Return (X, Y) of the center of cell containing provided text 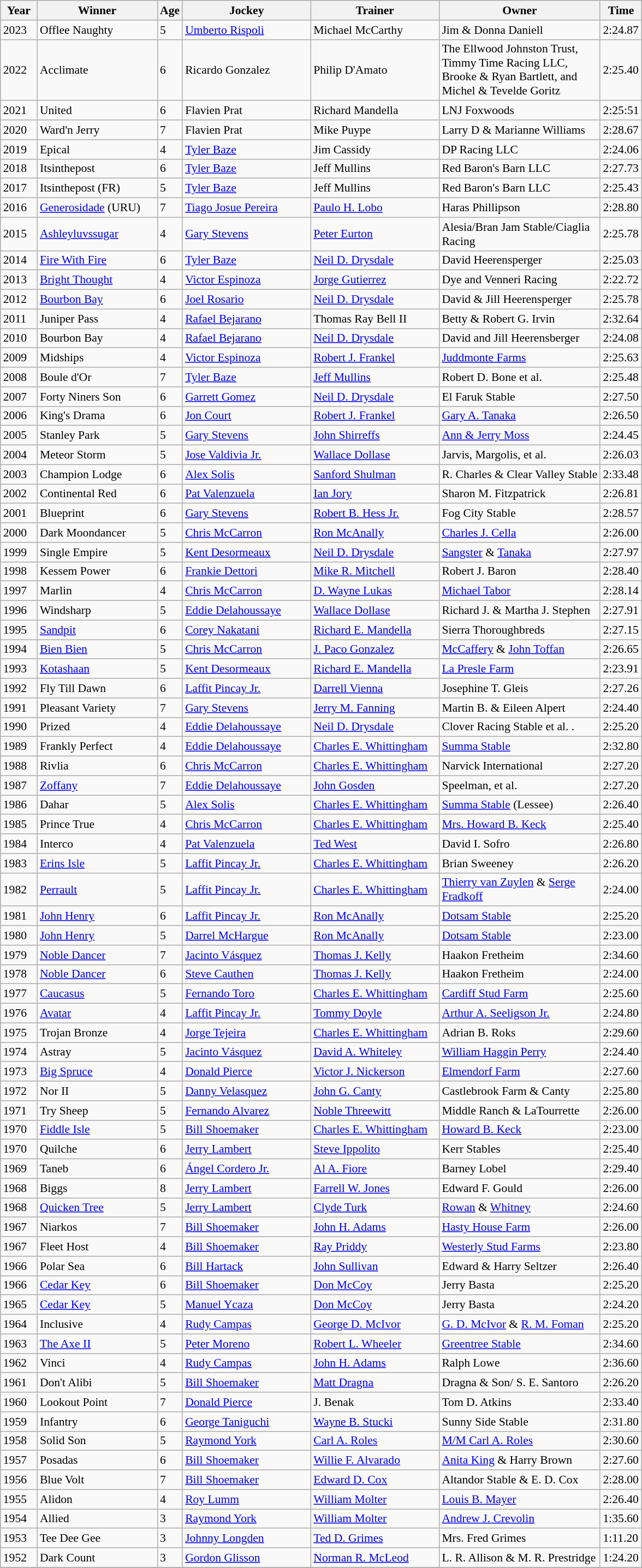
Tiago Josue Pereira (247, 208)
Dark Count (97, 1558)
2022 (19, 70)
Rivlia (97, 766)
Ann & Jerry Moss (520, 436)
2:24.80 (621, 1013)
Fernando Toro (247, 994)
Erins Isle (97, 863)
2:28.80 (621, 208)
Blue Volt (97, 1480)
Bien Bien (97, 649)
2:27.50 (621, 397)
1976 (19, 1013)
2:26.81 (621, 494)
2004 (19, 455)
Midships (97, 358)
Avatar (97, 1013)
Steve Cauthen (247, 974)
Polar Sea (97, 1266)
Offlee Naughty (97, 30)
Alidon (97, 1499)
2:25.43 (621, 188)
Fernando Alvarez (247, 1111)
United (97, 111)
John Gosden (374, 785)
Edward D. Cox (374, 1480)
Thomas Ray Bell II (374, 319)
1994 (19, 649)
Gary A. Tanaka (520, 416)
Epical (97, 150)
McCaffery & John Toffan (520, 649)
Allied (97, 1519)
2:24.06 (621, 150)
1963 (19, 1344)
2011 (19, 319)
Noble Threewitt (374, 1111)
Jorge Tejeira (247, 1033)
2:33.40 (621, 1402)
Brian Sweeney (520, 863)
Peter Eurton (374, 234)
Itsinthepost (97, 169)
Johnny Longden (247, 1539)
2019 (19, 150)
2017 (19, 188)
1969 (19, 1169)
Sanford Shulman (374, 474)
Frankly Perfect (97, 747)
Vinci (97, 1363)
Matt Dragna (374, 1383)
1975 (19, 1033)
Louis B. Mayer (520, 1499)
2:25.60 (621, 994)
2014 (19, 260)
Robert D. Bone et al. (520, 377)
Gordon Glisson (247, 1558)
Marlin (97, 591)
Tee Dee Gee (97, 1539)
1952 (19, 1558)
George D. McIvor (374, 1325)
Summa Stable (Lessee) (520, 805)
Martin B. & Eileen Alpert (520, 708)
Wayne B. Stucki (374, 1422)
2005 (19, 436)
2003 (19, 474)
1:35.60 (621, 1519)
1991 (19, 708)
2006 (19, 416)
Pleasant Variety (97, 708)
David A. Whiteley (374, 1052)
1984 (19, 844)
Fleet Host (97, 1247)
Paulo H. Lobo (374, 208)
John Sullivan (374, 1266)
Tommy Doyle (374, 1013)
1:24.20 (621, 1558)
Kotashaan (97, 669)
Clyde Turk (374, 1208)
1957 (19, 1460)
Joel Rosario (247, 300)
1958 (19, 1441)
1955 (19, 1499)
Al A. Fiore (374, 1169)
Generosidade (URU) (97, 208)
Ashleyluvssugar (97, 234)
1997 (19, 591)
Hasty House Farm (520, 1227)
Philip D'Amato (374, 70)
Time (621, 10)
1959 (19, 1422)
2007 (19, 397)
2:22.72 (621, 280)
Summa Stable (520, 747)
Continental Red (97, 494)
Blueprint (97, 514)
2021 (19, 111)
1981 (19, 916)
1972 (19, 1091)
Jim & Donna Daniell (520, 30)
Peter Moreno (247, 1344)
George Taniguchi (247, 1422)
Ward'n Jerry (97, 130)
2:24.45 (621, 436)
David Heerensperger (520, 260)
2:26.50 (621, 416)
Dark Moondancer (97, 533)
Inclusive (97, 1325)
2018 (19, 169)
Robert J. Baron (520, 571)
2:29.40 (621, 1169)
Fly Till Dawn (97, 688)
1987 (19, 785)
2:36.60 (621, 1363)
Haras Phillipson (520, 208)
2010 (19, 338)
Richard Mandella (374, 111)
2000 (19, 533)
1982 (19, 890)
Bright Thought (97, 280)
Try Sheep (97, 1111)
2:26.03 (621, 455)
Kessem Power (97, 571)
2001 (19, 514)
Edward & Harry Seltzer (520, 1266)
Alesia/Bran Jam Stable/Ciaglia Racing (520, 234)
Solid Son (97, 1441)
Elmendorf Farm (520, 1072)
1985 (19, 825)
2:25:51 (621, 111)
King's Drama (97, 416)
Tom D. Atkins (520, 1402)
2:24.60 (621, 1208)
2:25.48 (621, 377)
2:27.91 (621, 611)
1954 (19, 1519)
Darrell Vienna (374, 688)
2:23.91 (621, 669)
Quicken Tree (97, 1208)
Stanley Park (97, 436)
Adrian B. Roks (520, 1033)
2:27.15 (621, 630)
2012 (19, 300)
Perrault (97, 890)
Mrs. Fred Grimes (520, 1539)
Rowan & Whitney (520, 1208)
2:33.48 (621, 474)
8 (170, 1188)
John Shirreffs (374, 436)
Anita King & Harry Brown (520, 1460)
1960 (19, 1402)
2:23.80 (621, 1247)
Danny Velasquez (247, 1091)
Norman R. McLeod (374, 1558)
Frankie Dettori (247, 571)
Sandpit (97, 630)
2:24.87 (621, 30)
Willie F. Alvarado (374, 1460)
Sangster & Tanaka (520, 552)
1983 (19, 863)
2:32.64 (621, 319)
J. Benak (374, 1402)
1962 (19, 1363)
Cardiff Stud Farm (520, 994)
2:30.60 (621, 1441)
Ralph Lowe (520, 1363)
Ricardo Gonzalez (247, 70)
Steve Ippolito (374, 1149)
1965 (19, 1305)
Big Spruce (97, 1072)
Mike Puype (374, 130)
Jarvis, Margolis, et al. (520, 455)
1974 (19, 1052)
Narvick International (520, 766)
1986 (19, 805)
Prized (97, 727)
The Axe II (97, 1344)
Larry D & Marianne Williams (520, 130)
Bill Hartack (247, 1266)
M/M Carl A. Roles (520, 1441)
Carl A. Roles (374, 1441)
1989 (19, 747)
2:24.08 (621, 338)
Michael Tabor (520, 591)
Fire With Fire (97, 260)
Caucasus (97, 994)
Charles J. Cella (520, 533)
2:25.63 (621, 358)
2:28.67 (621, 130)
Sierra Thoroughbreds (520, 630)
Nor II (97, 1091)
Niarkos (97, 1227)
1999 (19, 552)
Trainer (374, 10)
1979 (19, 955)
Ian Jory (374, 494)
L. R. Allison & M. R. Prestridge (520, 1558)
Boule d'Or (97, 377)
1990 (19, 727)
Jockey (247, 10)
Richard J. & Martha J. Stephen (520, 611)
Mike R. Mitchell (374, 571)
1977 (19, 994)
Barney Lobel (520, 1169)
2:28.00 (621, 1480)
2:28.14 (621, 591)
1971 (19, 1111)
David I. Sofro (520, 844)
Umberto Rispoli (247, 30)
Middle Ranch & LaTourrette (520, 1111)
1978 (19, 974)
Corey Nakatani (247, 630)
Forty Niners Son (97, 397)
Jon Court (247, 416)
Year (19, 10)
DP Racing LLC (520, 150)
David and Jill Heerensberger (520, 338)
Trojan Bronze (97, 1033)
Zoffany (97, 785)
Juddmonte Farms (520, 358)
Jorge Gutierrez (374, 280)
Jerry M. Fanning (374, 708)
Taneb (97, 1169)
Manuel Ycaza (247, 1305)
2:28.40 (621, 571)
1998 (19, 571)
John G. Canty (374, 1091)
Darrel McHargue (247, 935)
Altandor Stable & E. D. Cox (520, 1480)
Roy Lumm (247, 1499)
Prince True (97, 825)
Quilche (97, 1149)
Lookout Point (97, 1402)
Juniper Pass (97, 319)
Thierry van Zuylen & Serge Fradkoff (520, 890)
Champion Lodge (97, 474)
Speelman, et al. (520, 785)
La Presle Farm (520, 669)
Infantry (97, 1422)
Itsinthepost (FR) (97, 188)
2013 (19, 280)
Robert L. Wheeler (374, 1344)
Dragna & Son/ S. E. Santoro (520, 1383)
Castlebrook Farm & Canty (520, 1091)
Westerly Stud Farms (520, 1247)
David & Jill Heerensperger (520, 300)
Ray Priddy (374, 1247)
2:26.65 (621, 649)
2:29.60 (621, 1033)
Age (170, 10)
Windsharp (97, 611)
1988 (19, 766)
William Haggin Perry (520, 1052)
G. D. McIvor & R. M. Foman (520, 1325)
2:25.03 (621, 260)
R. Charles & Clear Valley Stable (520, 474)
Sharon M. Fitzpatrick (520, 494)
Posadas (97, 1460)
2008 (19, 377)
J. Paco Gonzalez (374, 649)
Owner (520, 10)
Mrs. Howard B. Keck (520, 825)
2009 (19, 358)
Dahar (97, 805)
Victor J. Nickerson (374, 1072)
Jose Valdivia Jr. (247, 455)
Interco (97, 844)
1956 (19, 1480)
1973 (19, 1072)
1953 (19, 1539)
Astray (97, 1052)
Betty & Robert G. Irvin (520, 319)
2:27.73 (621, 169)
1995 (19, 630)
Ted D. Grimes (374, 1539)
Single Empire (97, 552)
Clover Racing Stable et al. . (520, 727)
2015 (19, 234)
2:27.97 (621, 552)
2020 (19, 130)
Josephine T. Gleis (520, 688)
1964 (19, 1325)
Andrew J. Crevolin (520, 1519)
2002 (19, 494)
1993 (19, 669)
2016 (19, 208)
2:31.80 (621, 1422)
1992 (19, 688)
2:27.26 (621, 688)
LNJ Foxwoods (520, 111)
Meteor Storm (97, 455)
2:25.80 (621, 1091)
The Ellwood Johnston Trust, Timmy Time Racing LLC, Brooke & Ryan Bartlett, and Michel & Tevelde Goritz (520, 70)
2023 (19, 30)
Jim Cassidy (374, 150)
Farrell W. Jones (374, 1188)
Kerr Stables (520, 1149)
Garrett Gomez (247, 397)
Greentree Stable (520, 1344)
Michael McCarthy (374, 30)
2:28.57 (621, 514)
Sunny Side Stable (520, 1422)
1980 (19, 935)
1996 (19, 611)
D. Wayne Lukas (374, 591)
2:24.20 (621, 1305)
Ángel Cordero Jr. (247, 1169)
El Faruk Stable (520, 397)
Fog City Stable (520, 514)
Edward F. Gould (520, 1188)
2:32.80 (621, 747)
Winner (97, 10)
Acclimate (97, 70)
Don't Alibi (97, 1383)
Biggs (97, 1188)
1961 (19, 1383)
1:11.20 (621, 1539)
Fiddle Isle (97, 1130)
2:26.80 (621, 844)
Ted West (374, 844)
Dye and Venneri Racing (520, 280)
Robert B. Hess Jr. (374, 514)
Arthur A. Seeligson Jr. (520, 1013)
Howard B. Keck (520, 1130)
